Extract the (x, y) coordinate from the center of the cell holding the provided text.  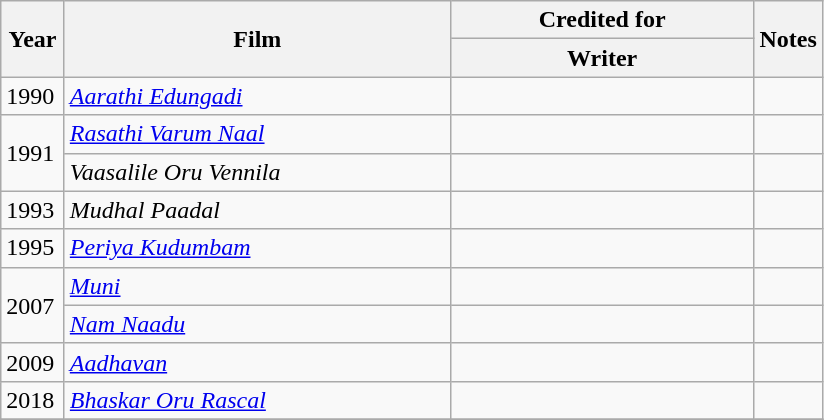
2018 (33, 400)
2009 (33, 362)
Aadhavan (257, 362)
1995 (33, 248)
Vaasalile Oru Vennila (257, 172)
2007 (33, 305)
Nam Naadu (257, 324)
Aarathi Edungadi (257, 96)
1991 (33, 153)
Mudhal Paadal (257, 210)
Year (33, 39)
Periya Kudumbam (257, 248)
Writer (602, 58)
Credited for (602, 20)
Rasathi Varum Naal (257, 134)
Bhaskar Oru Rascal (257, 400)
1993 (33, 210)
Notes (788, 39)
Muni (257, 286)
Film (257, 39)
1990 (33, 96)
